Output the [X, Y] coordinate of the center of the cell containing the given text.  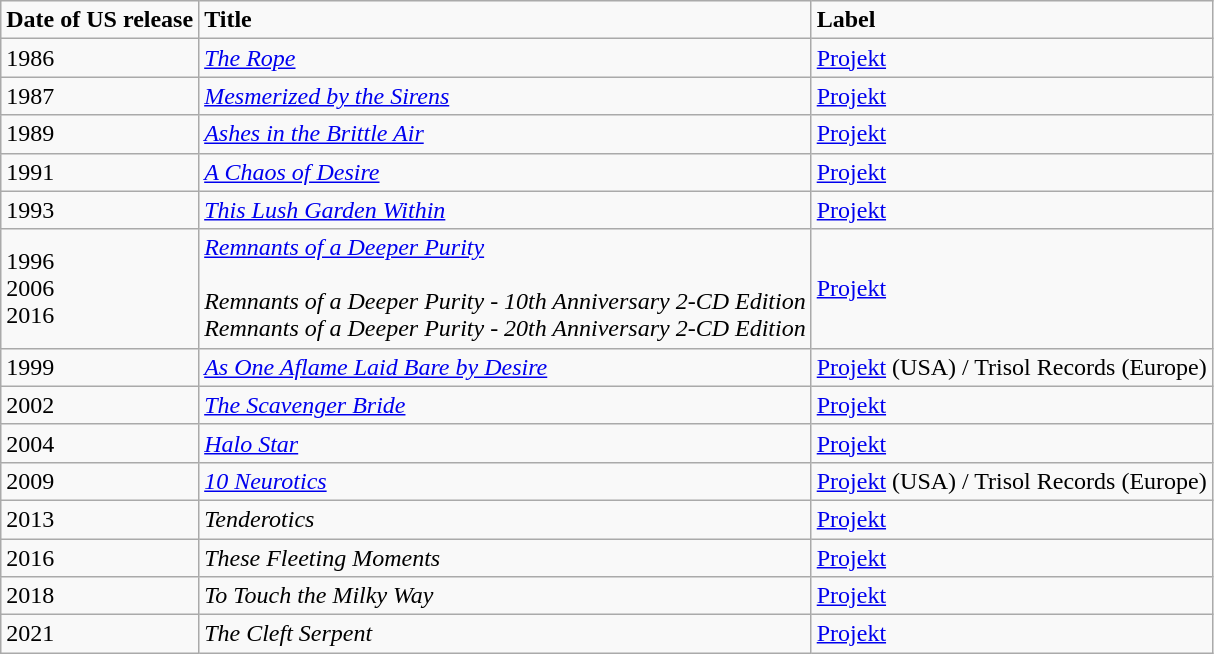
These Fleeting Moments [506, 557]
1986 [100, 58]
Remnants of a Deeper PurityRemnants of a Deeper Purity - 10th Anniversary 2-CD Edition Remnants of a Deeper Purity - 20th Anniversary 2-CD Edition [506, 288]
2021 [100, 634]
A Chaos of Desire [506, 172]
2013 [100, 519]
The Rope [506, 58]
2018 [100, 596]
10 Neurotics [506, 481]
Tenderotics [506, 519]
This Lush Garden Within [506, 210]
1989 [100, 134]
1991 [100, 172]
Mesmerized by the Sirens [506, 96]
1987 [100, 96]
2002 [100, 405]
Ashes in the Brittle Air [506, 134]
Title [506, 20]
19962006 2016 [100, 288]
To Touch the Milky Way [506, 596]
2016 [100, 557]
The Scavenger Bride [506, 405]
As One Aflame Laid Bare by Desire [506, 367]
2004 [100, 443]
1993 [100, 210]
Halo Star [506, 443]
2009 [100, 481]
1999 [100, 367]
The Cleft Serpent [506, 634]
Date of US release [100, 20]
Label [1012, 20]
